Determine the [X, Y] coordinate at the center of the cell enclosing the given text.  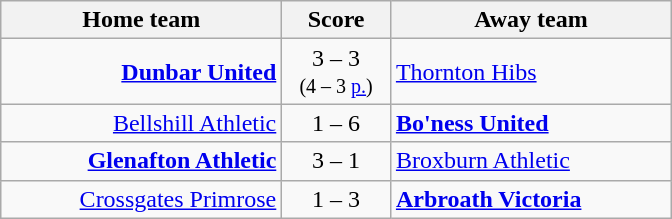
1 – 6 [336, 123]
3 – 1 [336, 161]
Crossgates Primrose [142, 199]
1 – 3 [336, 199]
Bo'ness United [530, 123]
Score [336, 20]
Home team [142, 20]
Dunbar United [142, 72]
Broxburn Athletic [530, 161]
Away team [530, 20]
Arbroath Victoria [530, 199]
Glenafton Athletic [142, 161]
3 – 3(4 – 3 p.) [336, 72]
Thornton Hibs [530, 72]
Bellshill Athletic [142, 123]
